From the cell containing the given text, extract its center point as [x, y] coordinate. 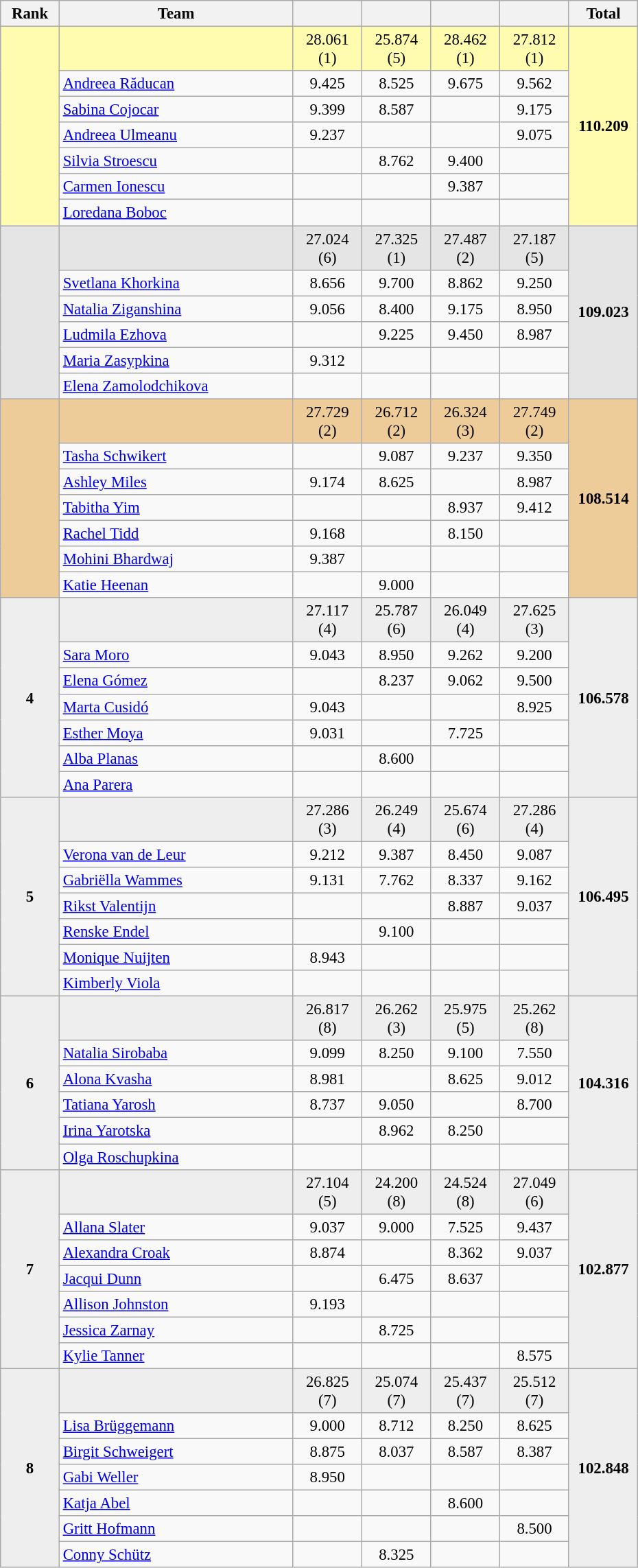
27.729 (2) [328, 421]
28.462 (1) [465, 49]
9.193 [328, 1304]
27.487 (2) [465, 248]
Renske Endel [176, 932]
25.874 (5) [397, 49]
Andreea Ulmeanu [176, 135]
Alexandra Croak [176, 1252]
8.943 [328, 958]
Gabriëlla Wammes [176, 880]
9.131 [328, 880]
26.324 (3) [465, 421]
8.450 [465, 854]
Birgit Schweigert [176, 1452]
26.712 (2) [397, 421]
8.337 [465, 880]
27.104 (5) [328, 1191]
27.024 (6) [328, 248]
Gritt Hofmann [176, 1529]
8.875 [328, 1452]
Maria Zasypkina [176, 360]
9.350 [535, 456]
108.514 [604, 498]
26.249 (4) [397, 819]
102.848 [604, 1468]
25.437 (7) [465, 1390]
Ludmila Ezhova [176, 334]
Rikst Valentijn [176, 906]
9.031 [328, 733]
9.162 [535, 880]
Rank [30, 14]
Gabi Weller [176, 1477]
102.877 [604, 1269]
106.578 [604, 697]
Verona van de Leur [176, 854]
6 [30, 1083]
9.312 [328, 360]
Alba Planas [176, 758]
Rachel Tidd [176, 534]
Sara Moro [176, 655]
109.023 [604, 313]
Olga Roschupkina [176, 1157]
8.962 [397, 1131]
26.049 (4) [465, 620]
8.700 [535, 1105]
27.286 (3) [328, 819]
7 [30, 1269]
7.550 [535, 1053]
25.262 (8) [535, 1018]
27.049 (6) [535, 1191]
Katja Abel [176, 1503]
Carmen Ionescu [176, 187]
Allana Slater [176, 1227]
Kylie Tanner [176, 1356]
Katie Heenan [176, 585]
Lisa Brüggemann [176, 1426]
26.262 (3) [397, 1018]
9.450 [465, 334]
8.575 [535, 1356]
9.056 [328, 309]
Andreea Răducan [176, 84]
5 [30, 897]
Team [176, 14]
9.700 [397, 283]
Jacqui Dunn [176, 1278]
8.400 [397, 309]
8.037 [397, 1452]
9.400 [465, 161]
8.981 [328, 1079]
Kimberly Viola [176, 983]
6.475 [397, 1278]
9.075 [535, 135]
8.925 [535, 707]
Elena Zamolodchikova [176, 386]
8.762 [397, 161]
27.812 (1) [535, 49]
8.937 [465, 508]
8.656 [328, 283]
24.200 (8) [397, 1191]
27.325 (1) [397, 248]
Conny Schütz [176, 1555]
Tabitha Yim [176, 508]
8.862 [465, 283]
9.212 [328, 854]
Marta Cusidó [176, 707]
8.150 [465, 534]
8.362 [465, 1252]
Loredana Boboc [176, 213]
110.209 [604, 126]
8 [30, 1468]
Monique Nuijten [176, 958]
8.874 [328, 1252]
9.412 [535, 508]
Esther Moya [176, 733]
8.500 [535, 1529]
26.825 (7) [328, 1390]
27.749 (2) [535, 421]
28.061 (1) [328, 49]
9.062 [465, 681]
8.725 [397, 1330]
Natalia Sirobaba [176, 1053]
Jessica Zarnay [176, 1330]
Sabina Cojocar [176, 110]
8.737 [328, 1105]
Elena Gómez [176, 681]
26.817 (8) [328, 1018]
9.050 [397, 1105]
9.225 [397, 334]
Ana Parera [176, 784]
Natalia Ziganshina [176, 309]
8.525 [397, 84]
27.187 (5) [535, 248]
Tasha Schwikert [176, 456]
Total [604, 14]
9.012 [535, 1079]
25.512 (7) [535, 1390]
106.495 [604, 897]
9.675 [465, 84]
Tatiana Yarosh [176, 1105]
24.524 (8) [465, 1191]
9.399 [328, 110]
Ashley Miles [176, 482]
7.762 [397, 880]
8.637 [465, 1278]
Allison Johnston [176, 1304]
27.286 (4) [535, 819]
4 [30, 697]
8.712 [397, 1426]
104.316 [604, 1083]
Irina Yarotska [176, 1131]
25.074 (7) [397, 1390]
25.975 (5) [465, 1018]
7.725 [465, 733]
9.174 [328, 482]
9.425 [328, 84]
7.525 [465, 1227]
8.237 [397, 681]
Mohini Bhardwaj [176, 559]
9.099 [328, 1053]
27.625 (3) [535, 620]
9.262 [465, 655]
9.250 [535, 283]
9.200 [535, 655]
25.674 (6) [465, 819]
8.887 [465, 906]
Svetlana Khorkina [176, 283]
Silvia Stroescu [176, 161]
9.168 [328, 534]
9.562 [535, 84]
25.787 (6) [397, 620]
9.500 [535, 681]
27.117 (4) [328, 620]
Alona Kvasha [176, 1079]
8.387 [535, 1452]
8.325 [397, 1555]
9.437 [535, 1227]
